From the cell containing the given text, extract its center point as [X, Y] coordinate. 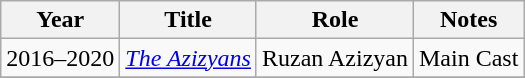
Title [188, 20]
The Azizyans [188, 58]
Role [334, 20]
Ruzan Azizyan [334, 58]
Year [60, 20]
2016–2020 [60, 58]
Notes [468, 20]
Main Cast [468, 58]
